Determine the [x, y] coordinate at the center of the cell enclosing the given text.  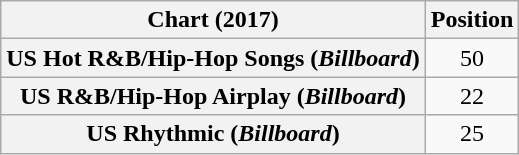
25 [472, 134]
50 [472, 58]
Position [472, 20]
US R&B/Hip-Hop Airplay (Billboard) [213, 96]
22 [472, 96]
US Hot R&B/Hip-Hop Songs (Billboard) [213, 58]
US Rhythmic (Billboard) [213, 134]
Chart (2017) [213, 20]
